Pinpoint the cell where the given text exists, returning its [X, Y] midpoint coordinate. 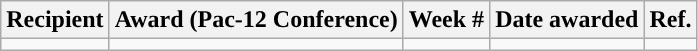
Ref. [670, 20]
Week # [446, 20]
Recipient [55, 20]
Award (Pac-12 Conference) [256, 20]
Date awarded [567, 20]
